Provide the (X, Y) coordinate of the cell's center where the given text is located.  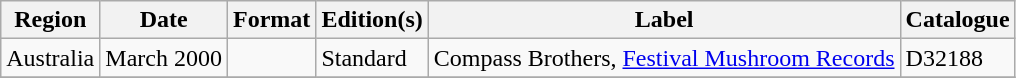
Standard (372, 58)
Date (164, 20)
D32188 (958, 58)
Format (272, 20)
Edition(s) (372, 20)
March 2000 (164, 58)
Compass Brothers, Festival Mushroom Records (664, 58)
Catalogue (958, 20)
Australia (50, 58)
Region (50, 20)
Label (664, 20)
